Identify which cell holds the provided text, then report its [x, y] central coordinate. 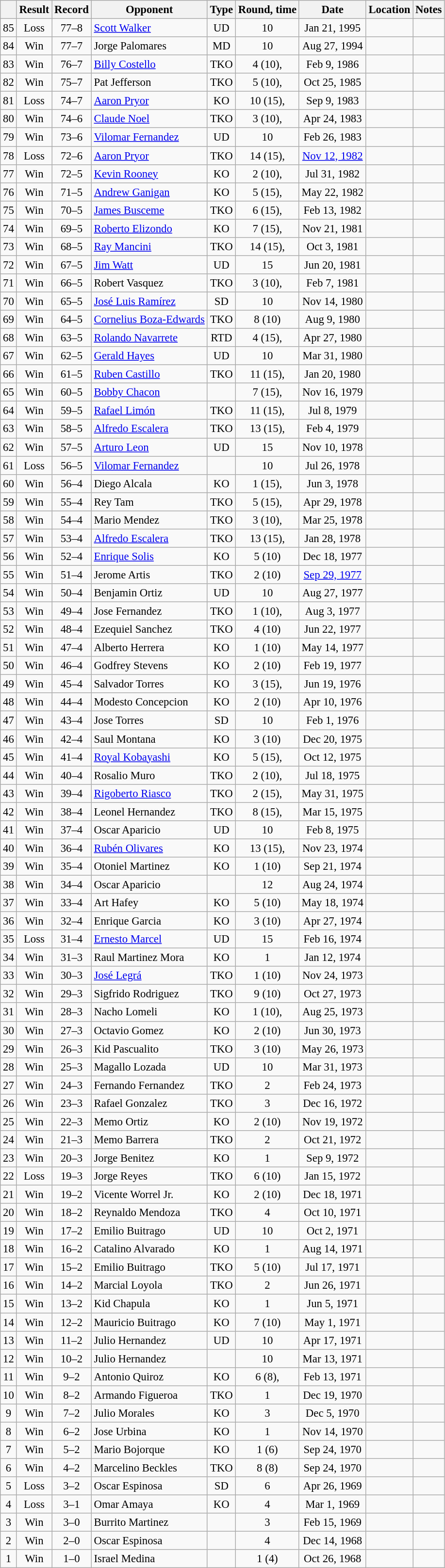
Omar Amaya [149, 1504]
Apr 24, 1983 [332, 119]
23 [9, 1158]
Round, time [267, 10]
45–4 [72, 684]
Notes [429, 10]
84 [9, 46]
Jan 28, 1978 [332, 538]
Sigfrido Rodriguez [149, 994]
64–5 [72, 320]
Type [221, 10]
Oct 26, 1968 [332, 1559]
50 [9, 666]
19–2 [72, 1195]
65 [9, 392]
81 [9, 101]
Dec 14, 1968 [332, 1541]
4 (10) [267, 629]
25 [9, 1121]
Reynaldo Mendoza [149, 1213]
53–4 [72, 538]
Feb 13, 1971 [332, 1376]
21–3 [72, 1140]
77 [9, 174]
Jose Urbina [149, 1431]
71 [9, 283]
Diego Alcala [149, 483]
Jul 17, 1971 [332, 1267]
17–2 [72, 1231]
May 26, 1973 [332, 1049]
Feb 9, 1986 [332, 64]
Nov 10, 1978 [332, 447]
75–7 [72, 82]
26–3 [72, 1049]
Marcelino Beckles [149, 1468]
41–4 [72, 757]
Dec 18, 1971 [332, 1195]
34–4 [72, 884]
Julio Morales [149, 1413]
Kevin Rooney [149, 174]
Feb 15, 1969 [332, 1522]
Apr 27, 1974 [332, 921]
Rafael Limón [149, 411]
61–5 [72, 374]
Leonel Hernandez [149, 812]
43 [9, 793]
68 [9, 338]
Memo Ortiz [149, 1121]
67–5 [72, 265]
Jun 5, 1971 [332, 1304]
Jose Fernandez [149, 611]
7–2 [72, 1413]
Jerome Artis [149, 575]
Jose Torres [149, 720]
76–7 [72, 64]
63 [9, 429]
51 [9, 648]
72–6 [72, 156]
Cornelius Boza-Edwards [149, 320]
Jun 22, 1977 [332, 629]
Rafael Gonzalez [149, 1104]
Jim Watt [149, 265]
Rosalio Muro [149, 775]
36 [9, 921]
Jul 31, 1982 [332, 174]
Aug 14, 1971 [332, 1249]
10 (15), [267, 101]
Kid Pascualito [149, 1049]
Jun 26, 1971 [332, 1285]
Mar 13, 1971 [332, 1359]
44 [9, 775]
23–3 [72, 1104]
6 (10) [267, 1176]
5 [9, 1486]
68–5 [72, 247]
Nov 24, 1973 [332, 976]
Apr 17, 1971 [332, 1340]
9 (10) [267, 994]
10–2 [72, 1359]
59–5 [72, 411]
71–5 [72, 192]
77–7 [72, 46]
57 [9, 538]
Benjamin Ortiz [149, 593]
11–2 [72, 1340]
Oct 27, 1973 [332, 994]
Kid Chapula [149, 1304]
73 [9, 247]
3–2 [72, 1486]
25–3 [72, 1067]
Nov 12, 1982 [332, 156]
Rubén Olivares [149, 848]
62–5 [72, 356]
31–4 [72, 939]
54–4 [72, 520]
57–5 [72, 447]
46 [9, 739]
Feb 7, 1981 [332, 283]
85 [9, 28]
Jul 18, 1975 [332, 775]
Billy Costello [149, 64]
76 [9, 192]
Feb 19, 1977 [332, 666]
Rolando Navarrete [149, 338]
30–3 [72, 976]
Nov 19, 1972 [332, 1121]
Jul 8, 1979 [332, 411]
46–4 [72, 666]
33 [9, 976]
Dec 16, 1972 [332, 1104]
74–7 [72, 101]
Apr 26, 1969 [332, 1486]
83 [9, 64]
14 [9, 1322]
Rey Tam [149, 502]
3–0 [72, 1522]
Mario Mendez [149, 520]
20–3 [72, 1158]
32–4 [72, 921]
Jorge Palomares [149, 46]
Arturo Leon [149, 447]
49–4 [72, 611]
8 (8) [267, 1468]
39–4 [72, 793]
41 [9, 830]
33–4 [72, 903]
48 [9, 703]
34 [9, 958]
Ray Mancini [149, 247]
70 [9, 301]
5–2 [72, 1450]
78 [9, 156]
52 [9, 629]
24–3 [72, 1085]
Jun 20, 1981 [332, 265]
4–2 [72, 1468]
José Legrá [149, 976]
18 [9, 1249]
74–6 [72, 119]
70–5 [72, 210]
Magallo Lozada [149, 1067]
Antonio Quiroz [149, 1376]
4 (10), [267, 64]
Sep 21, 1974 [332, 866]
Memo Barrera [149, 1140]
José Luis Ramírez [149, 301]
51–4 [72, 575]
Oct 21, 1972 [332, 1140]
22 [9, 1176]
Jan 15, 1972 [332, 1176]
56–4 [72, 483]
73–6 [72, 137]
16 [9, 1285]
44–4 [72, 703]
Feb 24, 1973 [332, 1085]
Nov 23, 1974 [332, 848]
May 1, 1971 [332, 1322]
55 [9, 575]
14–2 [72, 1285]
Ezequiel Sanchez [149, 629]
Jun 3, 1978 [332, 483]
40 [9, 848]
Mario Bojorque [149, 1450]
Ruben Castillo [149, 374]
8 (10) [267, 320]
Oct 2, 1971 [332, 1231]
30 [9, 1030]
Mar 31, 1973 [332, 1067]
58–5 [72, 429]
Aug 3, 1977 [332, 611]
Octavio Gomez [149, 1030]
Burrito Martinez [149, 1522]
74 [9, 228]
Andrew Ganigan [149, 192]
Israel Medina [149, 1559]
Aug 27, 1994 [332, 46]
38 [9, 884]
Saul Montana [149, 739]
48–4 [72, 629]
59 [9, 502]
Mar 25, 1978 [332, 520]
61 [9, 465]
37–4 [72, 830]
Oct 25, 1985 [332, 82]
May 14, 1977 [332, 648]
Modesto Concepcion [149, 703]
18–2 [72, 1213]
Alberto Herrera [149, 648]
Sep 9, 1983 [332, 101]
James Busceme [149, 210]
15–2 [72, 1267]
Armando Figueroa [149, 1395]
Apr 29, 1978 [332, 502]
Gerald Hayes [149, 356]
6 (8), [267, 1376]
Nov 21, 1981 [332, 228]
Bobby Chacon [149, 392]
62 [9, 447]
40–4 [72, 775]
9–2 [72, 1376]
9 [9, 1413]
Sep 29, 1977 [332, 575]
21 [9, 1195]
63–5 [72, 338]
Feb 8, 1975 [332, 830]
Enrique Garcia [149, 921]
Oct 10, 1971 [332, 1213]
Mar 1, 1969 [332, 1504]
35 [9, 939]
80 [9, 119]
42–4 [72, 739]
Marcial Loyola [149, 1285]
Location [389, 10]
Jan 21, 1995 [332, 28]
Salvador Torres [149, 684]
7 [9, 1450]
31–3 [72, 958]
1 (4) [267, 1559]
2 (15), [267, 793]
Claude Noel [149, 119]
Feb 1, 1976 [332, 720]
16–2 [72, 1249]
19 [9, 1231]
17 [9, 1267]
69 [9, 320]
31 [9, 1012]
37 [9, 903]
Opponent [149, 10]
39 [9, 866]
Feb 16, 1974 [332, 939]
47–4 [72, 648]
Otoniel Martinez [149, 866]
56–5 [72, 465]
Aug 25, 1973 [332, 1012]
13–2 [72, 1304]
Nov 14, 1970 [332, 1431]
Dec 19, 1970 [332, 1395]
19–3 [72, 1176]
Dec 20, 1975 [332, 739]
Enrique Solis [149, 557]
56 [9, 557]
Mar 31, 1980 [332, 356]
66 [9, 374]
Robert Vasquez [149, 283]
28–3 [72, 1012]
12–2 [72, 1322]
Oct 12, 1975 [332, 757]
20 [9, 1213]
75 [9, 210]
Feb 13, 1982 [332, 210]
82 [9, 82]
29 [9, 1049]
Jorge Reyes [149, 1176]
55–4 [72, 502]
43–4 [72, 720]
Scott Walker [149, 28]
54 [9, 593]
Godfrey Stevens [149, 666]
50–4 [72, 593]
72 [9, 265]
Roberto Elizondo [149, 228]
Record [72, 10]
64 [9, 411]
69–5 [72, 228]
Jul 26, 1978 [332, 465]
Jan 12, 1974 [332, 958]
Aug 9, 1980 [332, 320]
May 18, 1974 [332, 903]
Date [332, 10]
Pat Jefferson [149, 82]
Royal Kobayashi [149, 757]
53 [9, 611]
Jun 19, 1976 [332, 684]
Feb 26, 1983 [332, 137]
RTD [221, 338]
67 [9, 356]
Nacho Lomeli [149, 1012]
35–4 [72, 866]
Mauricio Buitrago [149, 1322]
Sep 9, 1972 [332, 1158]
Oct 3, 1981 [332, 247]
38–4 [72, 812]
77–8 [72, 28]
Apr 27, 1980 [332, 338]
60–5 [72, 392]
Nov 16, 1979 [332, 392]
13 [9, 1340]
Apr 10, 1976 [332, 703]
72–5 [72, 174]
58 [9, 520]
Ernesto Marcel [149, 939]
8 [9, 1431]
3–1 [72, 1504]
1 (6) [267, 1450]
1 (15), [267, 483]
Jan 20, 1980 [332, 374]
May 22, 1982 [332, 192]
8–2 [72, 1395]
Raul Martinez Mora [149, 958]
8 (15), [267, 812]
24 [9, 1140]
27–3 [72, 1030]
Nov 14, 1980 [332, 301]
42 [9, 812]
May 31, 1975 [332, 793]
52–4 [72, 557]
45 [9, 757]
7 (10) [267, 1322]
6–2 [72, 1431]
36–4 [72, 848]
1–0 [72, 1559]
66–5 [72, 283]
Dec 18, 1977 [332, 557]
Rigoberto Riasco [149, 793]
6 (15), [267, 210]
Result [34, 10]
22–3 [72, 1121]
Aug 24, 1974 [332, 884]
65–5 [72, 301]
Feb 4, 1979 [332, 429]
Jorge Benitez [149, 1158]
3 (15), [267, 684]
Fernando Fernandez [149, 1085]
5 (10), [267, 82]
79 [9, 137]
Catalino Alvarado [149, 1249]
27 [9, 1085]
32 [9, 994]
MD [221, 46]
Art Hafey [149, 903]
Vicente Worrel Jr. [149, 1195]
60 [9, 483]
29–3 [72, 994]
26 [9, 1104]
47 [9, 720]
28 [9, 1067]
Dec 5, 1970 [332, 1413]
49 [9, 684]
Jun 30, 1973 [332, 1030]
Mar 15, 1975 [332, 812]
11 [9, 1376]
4 (15), [267, 338]
2–0 [72, 1541]
Aug 27, 1977 [332, 593]
